Extract the [X, Y] coordinate from the center of the cell holding the provided text.  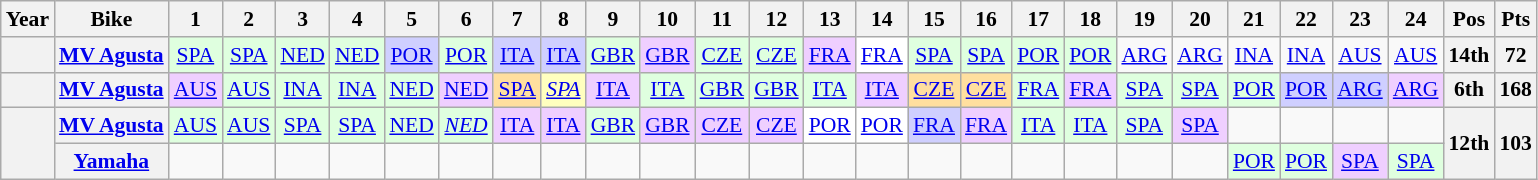
19 [1144, 19]
1 [196, 19]
15 [934, 19]
6th [1468, 90]
10 [668, 19]
Pos [1468, 19]
12 [776, 19]
2 [248, 19]
13 [830, 19]
Pts [1516, 19]
11 [722, 19]
12th [1468, 144]
17 [1038, 19]
168 [1516, 90]
4 [357, 19]
14 [882, 19]
21 [1254, 19]
7 [517, 19]
23 [1360, 19]
Yamaha [112, 162]
18 [1090, 19]
9 [614, 19]
5 [411, 19]
6 [466, 19]
8 [564, 19]
Year [28, 19]
20 [1200, 19]
16 [986, 19]
3 [302, 19]
103 [1516, 144]
22 [1306, 19]
14th [1468, 55]
24 [1416, 19]
Bike [112, 19]
72 [1516, 55]
